Identify which cell holds the provided text, then report its [X, Y] central coordinate. 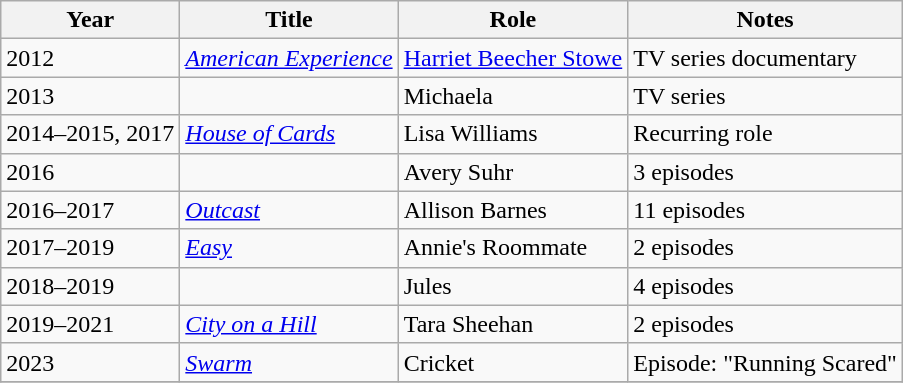
3 episodes [766, 172]
2016 [90, 172]
11 episodes [766, 210]
City on a Hill [289, 324]
TV series documentary [766, 58]
Allison Barnes [513, 210]
Role [513, 20]
Notes [766, 20]
2023 [90, 362]
Michaela [513, 96]
Avery Suhr [513, 172]
Recurring role [766, 134]
Lisa Williams [513, 134]
Episode: "Running Scared" [766, 362]
Swarm [289, 362]
Harriet Beecher Stowe [513, 58]
2012 [90, 58]
Year [90, 20]
2014–2015, 2017 [90, 134]
2016–2017 [90, 210]
Title [289, 20]
TV series [766, 96]
4 episodes [766, 286]
Outcast [289, 210]
American Experience [289, 58]
2013 [90, 96]
Easy [289, 248]
Jules [513, 286]
Cricket [513, 362]
House of Cards [289, 134]
2017–2019 [90, 248]
Annie's Roommate [513, 248]
2019–2021 [90, 324]
Tara Sheehan [513, 324]
2018–2019 [90, 286]
